For the text-containing cell, return its midpoint in (x, y) coordinate format. 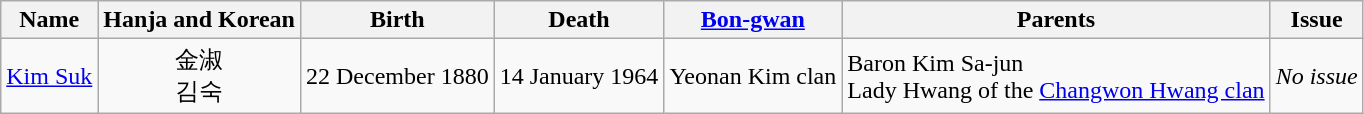
Death (579, 20)
Birth (397, 20)
Issue (1316, 20)
No issue (1316, 76)
Parents (1056, 20)
Hanja and Korean (200, 20)
Baron Kim Sa-junLady Hwang of the Changwon Hwang clan (1056, 76)
金淑김숙 (200, 76)
22 December 1880 (397, 76)
14 January 1964 (579, 76)
Yeonan Kim clan (753, 76)
Name (50, 20)
Bon-gwan (753, 20)
Kim Suk (50, 76)
